Return [x, y] of the center of cell containing provided text 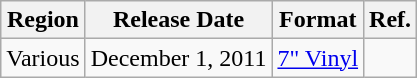
Ref. [390, 20]
Format [318, 20]
7" Vinyl [318, 58]
December 1, 2011 [178, 58]
Release Date [178, 20]
Region [43, 20]
Various [43, 58]
